Return [x, y] of the center of cell containing provided text 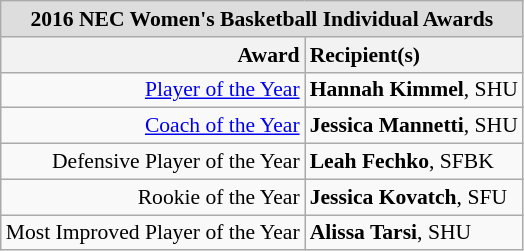
Recipient(s) [414, 55]
Most Improved Player of the Year [153, 233]
Jessica Kovatch, SFU [414, 197]
Leah Fechko, SFBK [414, 162]
Coach of the Year [153, 126]
Jessica Mannetti, SHU [414, 126]
Rookie of the Year [153, 197]
Player of the Year [153, 90]
Award [153, 55]
Hannah Kimmel, SHU [414, 90]
Alissa Tarsi, SHU [414, 233]
Defensive Player of the Year [153, 162]
2016 NEC Women's Basketball Individual Awards [262, 19]
